Return [X, Y] of the center of cell containing provided text 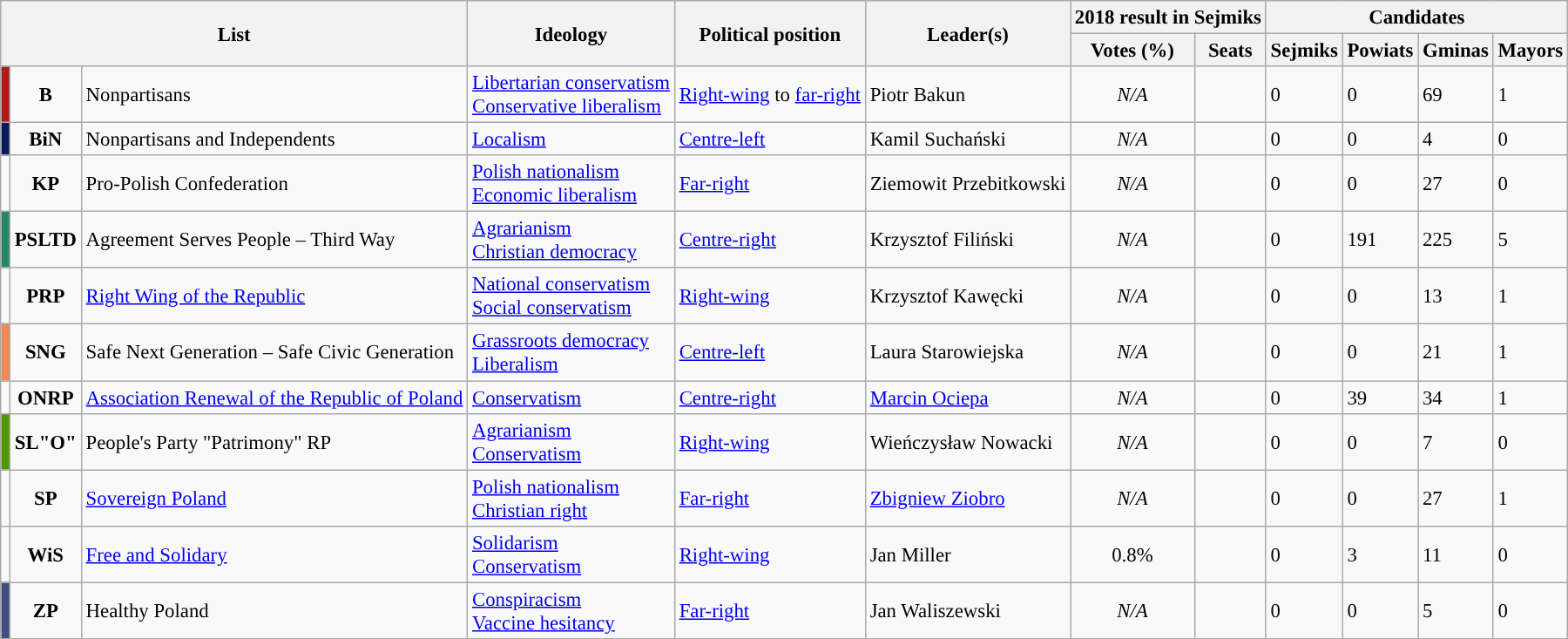
AgrarianismConservatism [571, 441]
Votes (%) [1132, 51]
Political position [770, 33]
191 [1380, 241]
Sejmiks [1304, 51]
Wieńczysław Nowacki [967, 441]
Localism [571, 139]
Polish nationalismChristian right [571, 499]
4 [1456, 139]
Association Renewal of the Republic of Poland [274, 398]
Sovereign Poland [274, 499]
Ziemowit Przebitkowski [967, 183]
Pro-Polish Confederation [274, 183]
SP [45, 499]
Laura Starowiejska [967, 352]
Krzysztof Kawęcki [967, 296]
PSLTD [45, 241]
Jan Miller [967, 554]
Gminas [1456, 51]
Ideology [571, 33]
Zbigniew Ziobro [967, 499]
Grassroots democracyLiberalism [571, 352]
Healthy Poland [274, 610]
Libertarian conservatismConservative liberalism [571, 94]
Candidates [1416, 17]
Safe Next Generation – Safe Civic Generation [274, 352]
11 [1456, 554]
BiN [45, 139]
7 [1456, 441]
SNG [45, 352]
Conservatism [571, 398]
WiS [45, 554]
SL"O" [45, 441]
Polish nationalismEconomic liberalism [571, 183]
ConspiracismVaccine hesitancy [571, 610]
Seats [1230, 51]
Kamil Suchański [967, 139]
SolidarismConservatism [571, 554]
Powiats [1380, 51]
Nonpartisans [274, 94]
Jan Waliszewski [967, 610]
Right Wing of the Republic [274, 296]
2018 result in Sejmiks [1169, 17]
Agreement Serves People – Third Way [274, 241]
Free and Solidary [274, 554]
225 [1456, 241]
ONRP [45, 398]
Marcin Ociepa [967, 398]
39 [1380, 398]
B [45, 94]
Right-wing to far-right [770, 94]
Piotr Bakun [967, 94]
34 [1456, 398]
KP [45, 183]
People's Party "Patrimony" RP [274, 441]
Nonpartisans and Independents [274, 139]
List [234, 33]
0.8% [1132, 554]
13 [1456, 296]
AgrarianismChristian democracy [571, 241]
69 [1456, 94]
Mayors [1530, 51]
21 [1456, 352]
National conservatismSocial conservatism [571, 296]
Leader(s) [967, 33]
ZP [45, 610]
Krzysztof Filiński [967, 241]
3 [1380, 554]
PRP [45, 296]
